Return [x, y] of the center of cell containing provided text 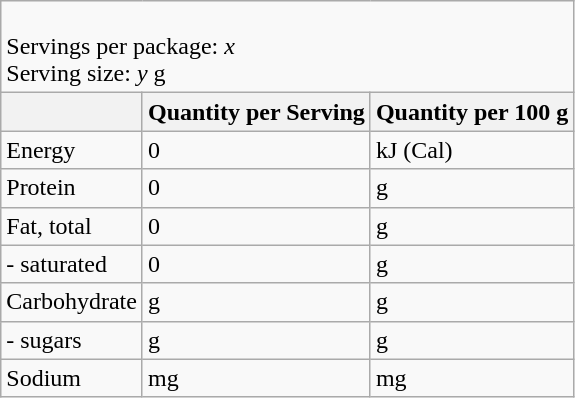
Quantity per 100 g [472, 112]
Sodium [72, 378]
Energy [72, 150]
Protein [72, 188]
Servings per package: xServing size: y g [288, 47]
Carbohydrate [72, 302]
- sugars [72, 340]
kJ (Cal) [472, 150]
Quantity per Serving [256, 112]
- saturated [72, 264]
Fat, total [72, 226]
